Detect which cell encompasses the target text, then output its [x, y] center coordinate. 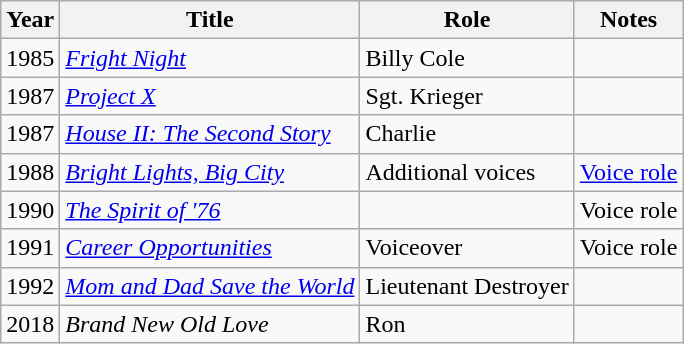
Career Opportunities [210, 248]
Fright Night [210, 58]
Lieutenant Destroyer [467, 286]
Billy Cole [467, 58]
Sgt. Krieger [467, 96]
1991 [30, 248]
Year [30, 20]
Title [210, 20]
Mom and Dad Save the World [210, 286]
Voiceover [467, 248]
1990 [30, 210]
Notes [628, 20]
House II: The Second Story [210, 134]
1988 [30, 172]
Role [467, 20]
Brand New Old Love [210, 324]
1992 [30, 286]
Additional voices [467, 172]
1985 [30, 58]
2018 [30, 324]
Ron [467, 324]
Bright Lights, Big City [210, 172]
Project X [210, 96]
The Spirit of '76 [210, 210]
Charlie [467, 134]
